For the text-containing cell, return its midpoint in [X, Y] coordinate format. 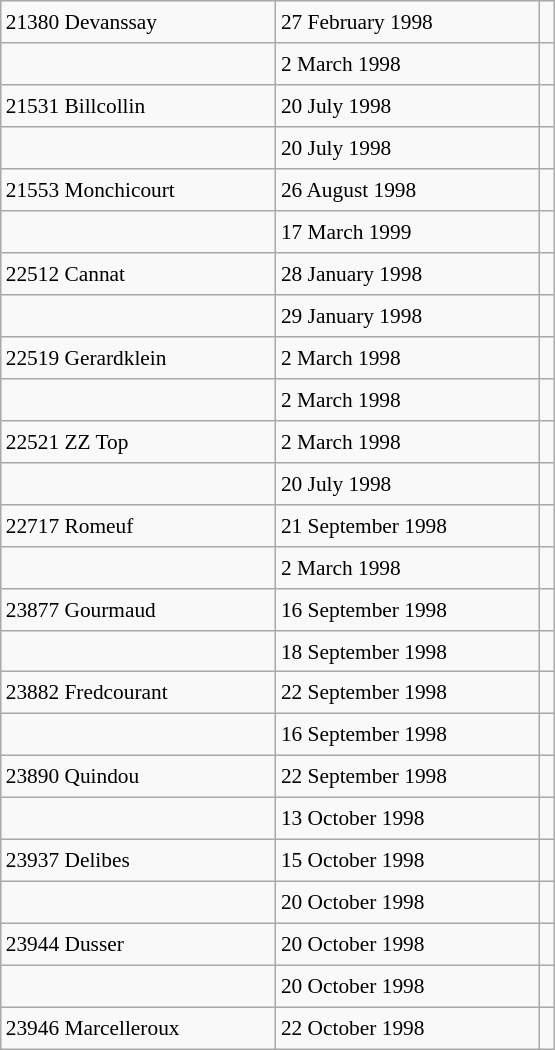
17 March 1999 [408, 232]
18 September 1998 [408, 651]
22512 Cannat [138, 274]
28 January 1998 [408, 274]
29 January 1998 [408, 316]
15 October 1998 [408, 861]
27 February 1998 [408, 22]
21 September 1998 [408, 525]
22521 ZZ Top [138, 441]
23946 Marcelleroux [138, 1028]
23937 Delibes [138, 861]
23890 Quindou [138, 777]
26 August 1998 [408, 190]
13 October 1998 [408, 819]
21531 Billcollin [138, 106]
22 October 1998 [408, 1028]
22717 Romeuf [138, 525]
21553 Monchicourt [138, 190]
23944 Dusser [138, 945]
22519 Gerardklein [138, 358]
21380 Devanssay [138, 22]
23877 Gourmaud [138, 609]
23882 Fredcourant [138, 693]
